Identify which cell holds the provided text, then report its (X, Y) central coordinate. 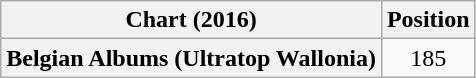
185 (428, 58)
Belgian Albums (Ultratop Wallonia) (192, 58)
Chart (2016) (192, 20)
Position (428, 20)
